Detect which cell encompasses the target text, then output its (X, Y) center coordinate. 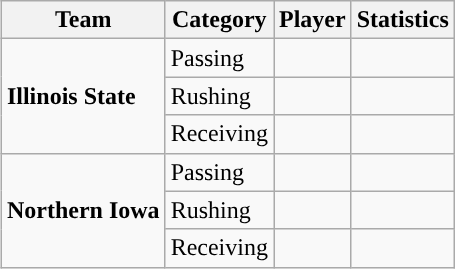
Northern Iowa (83, 210)
Statistics (402, 20)
Illinois State (83, 96)
Category (219, 20)
Team (83, 20)
Player (313, 20)
